Capture the cell that displays the provided text and extract its [X, Y] central coordinate. 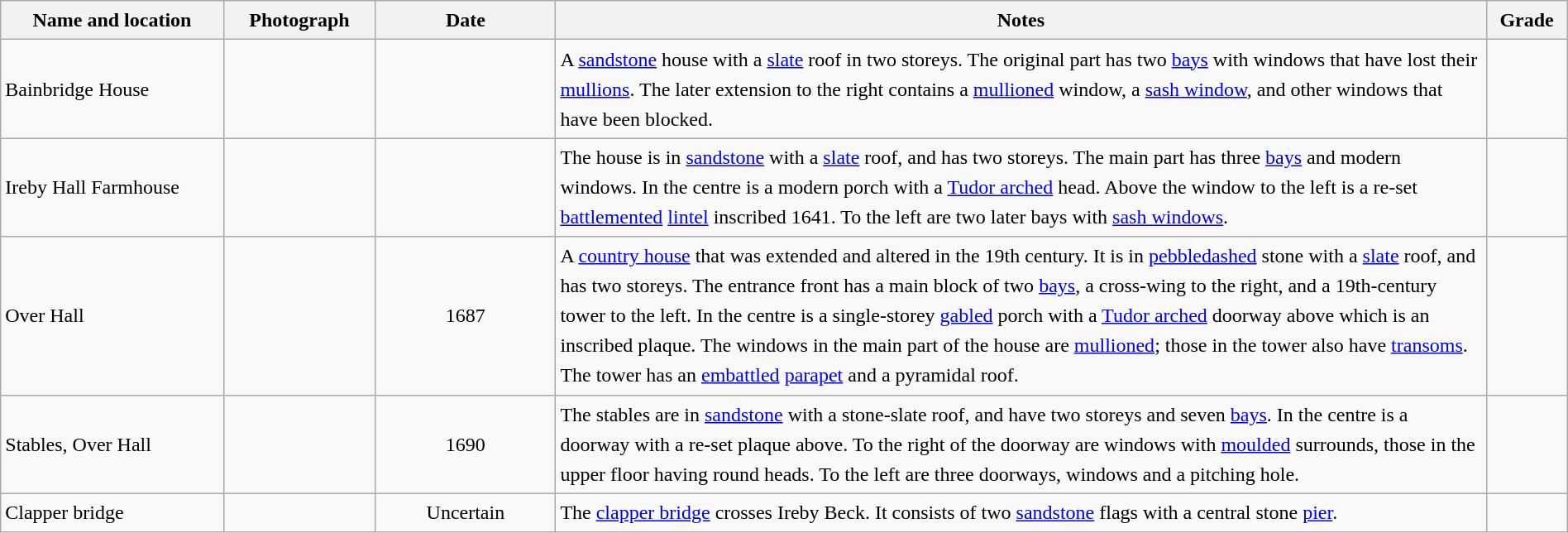
Grade [1527, 20]
Notes [1021, 20]
The clapper bridge crosses Ireby Beck. It consists of two sandstone flags with a central stone pier. [1021, 513]
Over Hall [112, 316]
1687 [466, 316]
Clapper bridge [112, 513]
Photograph [299, 20]
Stables, Over Hall [112, 444]
Ireby Hall Farmhouse [112, 187]
Date [466, 20]
Bainbridge House [112, 89]
1690 [466, 444]
Name and location [112, 20]
Uncertain [466, 513]
